Search for the cell housing the specified text and yield its (X, Y) center coordinate. 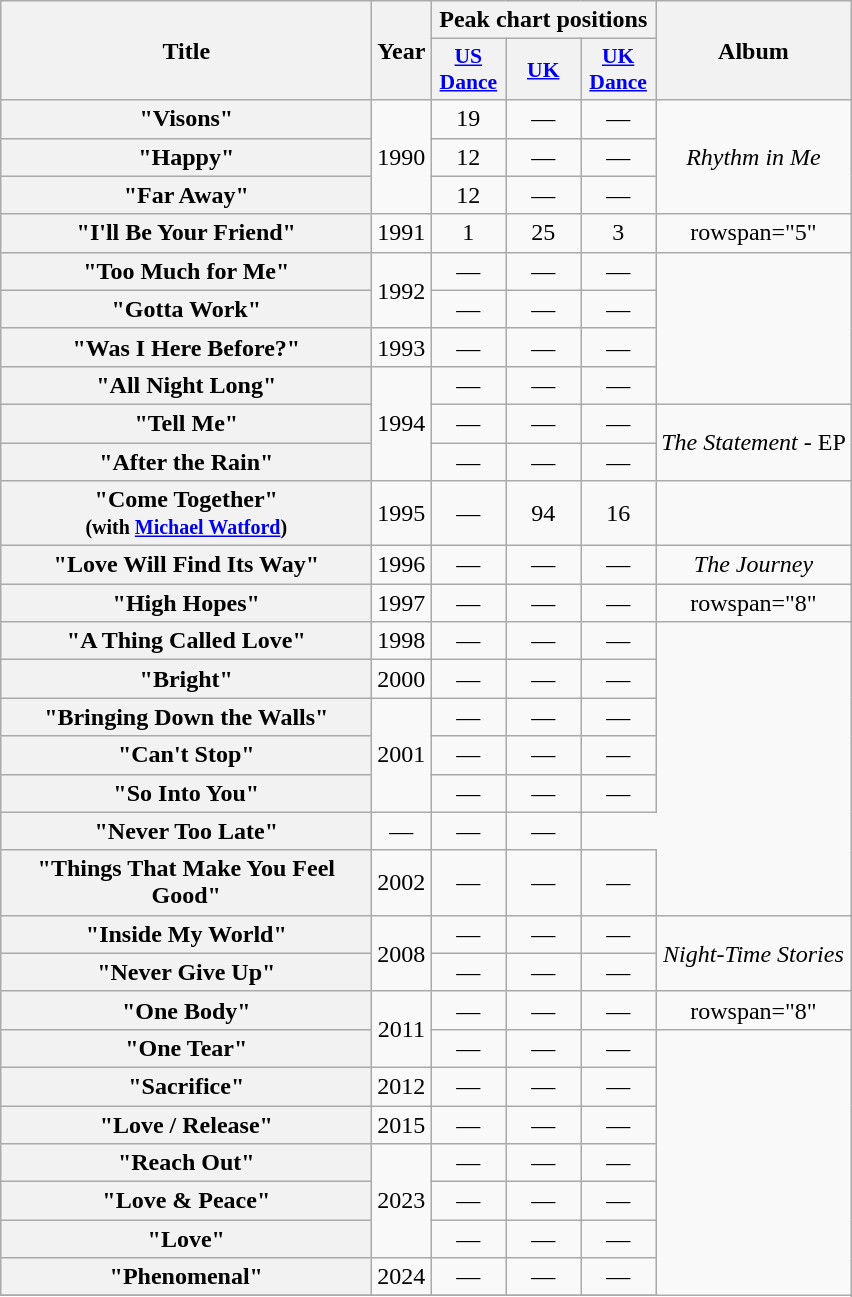
The Journey (754, 565)
"Things That Make You Feel Good" (186, 882)
"Come Together"(with Michael Watford) (186, 514)
"Tell Me" (186, 423)
"Gotta Work" (186, 309)
"A Thing Called Love" (186, 641)
"Inside My World" (186, 934)
"Never Too Late" (186, 831)
1994 (402, 423)
2015 (402, 1125)
"Love Will Find Its Way" (186, 565)
2000 (402, 679)
Title (186, 50)
1996 (402, 565)
Album (754, 50)
"So Into You" (186, 793)
16 (618, 514)
"I'll Be Your Friend" (186, 233)
Year (402, 50)
Rhythm in Me (754, 157)
"One Body" (186, 1010)
1993 (402, 347)
"Never Give Up" (186, 972)
Peak chart positions (544, 20)
"After the Rain" (186, 461)
1992 (402, 290)
"Reach Out" (186, 1163)
2011 (402, 1029)
The Statement - EP (754, 442)
94 (544, 514)
"Can't Stop" (186, 755)
"Love" (186, 1239)
3 (618, 233)
2024 (402, 1277)
25 (544, 233)
Night-Time Stories (754, 953)
UK (544, 70)
2023 (402, 1201)
"Happy" (186, 157)
1995 (402, 514)
2012 (402, 1086)
"One Tear" (186, 1048)
1998 (402, 641)
USDance (468, 70)
"Visons" (186, 119)
1 (468, 233)
"Too Much for Me" (186, 271)
1997 (402, 603)
"Far Away" (186, 195)
1991 (402, 233)
2001 (402, 755)
"Bringing Down the Walls" (186, 717)
UKDance (618, 70)
2008 (402, 953)
"Love / Release" (186, 1125)
"Phenomenal" (186, 1277)
rowspan="5" (754, 233)
2002 (402, 882)
"Bright" (186, 679)
"High Hopes" (186, 603)
"Was I Here Before?" (186, 347)
19 (468, 119)
"All Night Long" (186, 385)
"Love & Peace" (186, 1201)
"Sacrifice" (186, 1086)
1990 (402, 157)
